Find where the given text appears and provide that cell's center as (X, Y) coordinate. 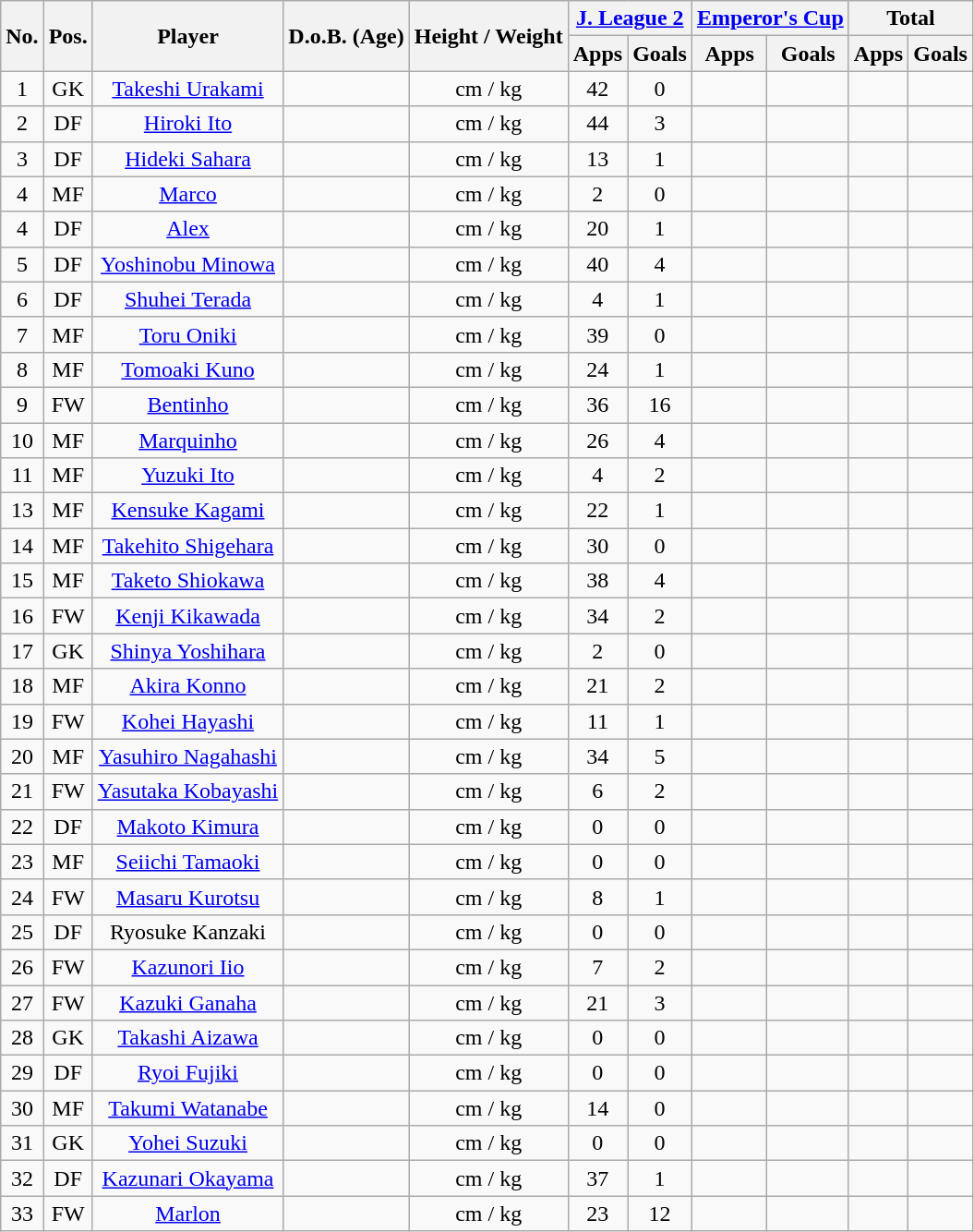
29 (22, 1073)
Marlon (188, 1214)
40 (597, 264)
28 (22, 1038)
Akira Konno (188, 686)
37 (597, 1178)
Player (188, 36)
D.o.B. (Age) (346, 36)
Kenji Kikawada (188, 616)
Yasuhiro Nagahashi (188, 756)
Masaru Kurotsu (188, 897)
Yasutaka Kobayashi (188, 791)
No. (22, 36)
Kazunori Iio (188, 967)
Kazuki Ganaha (188, 1002)
Takehito Shigehara (188, 546)
Takumi Watanabe (188, 1108)
Ryosuke Kanzaki (188, 932)
9 (22, 405)
Bentinho (188, 405)
Takashi Aizawa (188, 1038)
Marco (188, 194)
Makoto Kimura (188, 827)
Pos. (68, 36)
Toru Oniki (188, 334)
Emperor's Cup (770, 18)
36 (597, 405)
17 (22, 651)
J. League 2 (630, 18)
38 (597, 581)
Shuhei Terada (188, 299)
33 (22, 1214)
Kensuke Kagami (188, 511)
Total (910, 18)
44 (597, 124)
15 (22, 581)
Yohei Suzuki (188, 1143)
32 (22, 1178)
Shinya Yoshihara (188, 651)
10 (22, 441)
Kohei Hayashi (188, 721)
Yoshinobu Minowa (188, 264)
Height / Weight (488, 36)
19 (22, 721)
Ryoi Fujiki (188, 1073)
Marquinho (188, 441)
39 (597, 334)
12 (660, 1214)
42 (597, 89)
25 (22, 932)
Tomoaki Kuno (188, 369)
Taketo Shiokawa (188, 581)
18 (22, 686)
27 (22, 1002)
Hiroki Ito (188, 124)
31 (22, 1143)
Hideki Sahara (188, 159)
Seiichi Tamaoki (188, 862)
Yuzuki Ito (188, 476)
Takeshi Urakami (188, 89)
Alex (188, 229)
Kazunari Okayama (188, 1178)
